For the text-containing cell, return its midpoint in [X, Y] coordinate format. 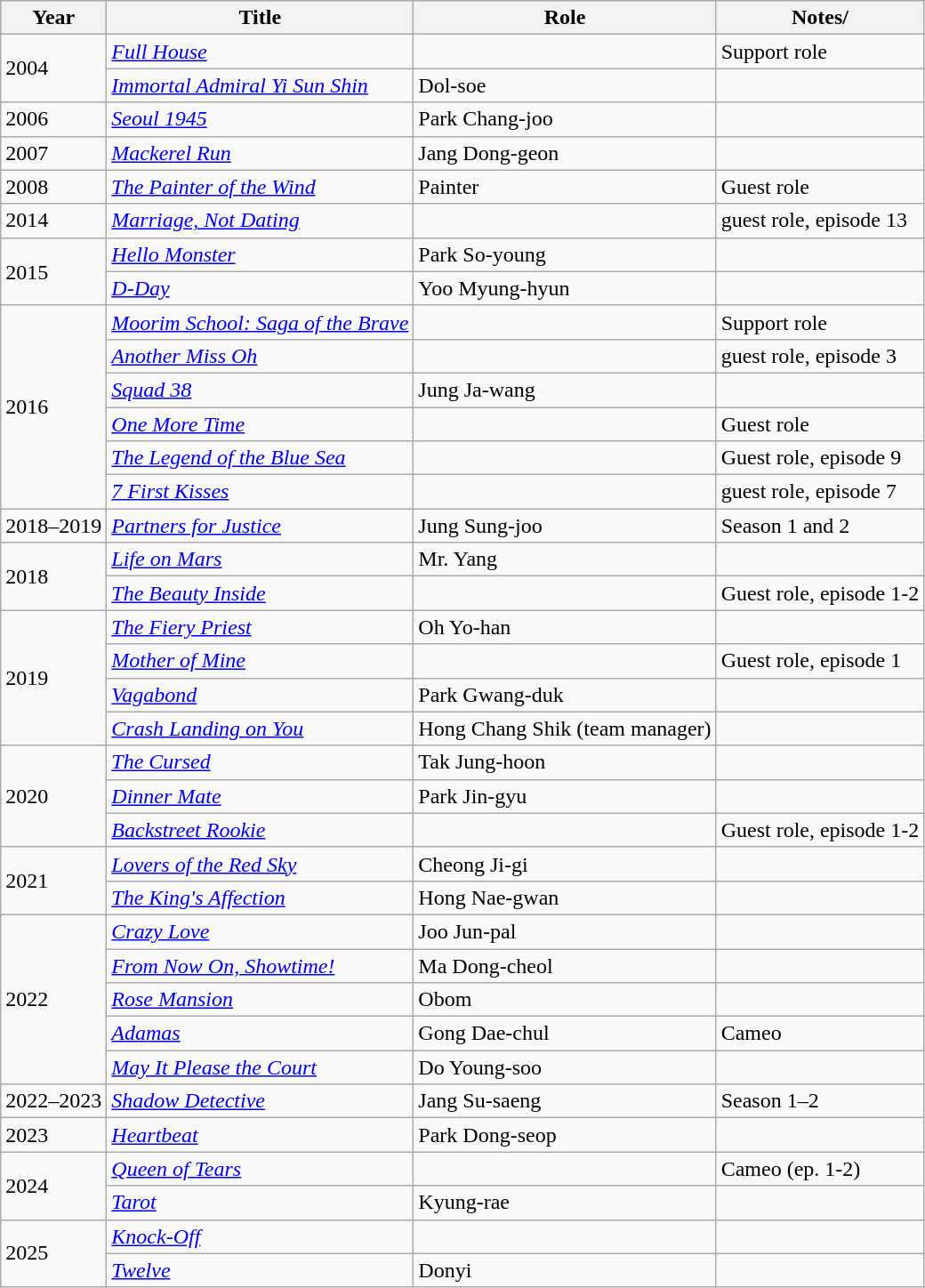
Backstreet Rookie [260, 830]
2022 [53, 999]
The Cursed [260, 762]
Heartbeat [260, 1135]
Crash Landing on You [260, 729]
Mother of Mine [260, 661]
Moorim School: Saga of the Brave [260, 322]
Ma Dong-cheol [565, 965]
guest role, episode 3 [820, 356]
2006 [53, 119]
2014 [53, 221]
Role [565, 18]
Year [53, 18]
Immortal Admiral Yi Sun Shin [260, 85]
D-Day [260, 288]
The Legend of the Blue Sea [260, 458]
Dol-soe [565, 85]
Cheong Ji-gi [565, 864]
Season 1–2 [820, 1101]
Yoo Myung-hyun [565, 288]
The Beauty Inside [260, 593]
From Now On, Showtime! [260, 965]
2008 [53, 187]
Rose Mansion [260, 1000]
Obom [565, 1000]
Vagabond [260, 695]
2019 [53, 678]
Lovers of the Red Sky [260, 864]
2015 [53, 271]
guest role, episode 7 [820, 492]
Cameo [820, 1034]
Park Jin-gyu [565, 796]
Jung Ja-wang [565, 390]
One More Time [260, 424]
2004 [53, 68]
Guest role, episode 1 [820, 661]
Title [260, 18]
Cameo (ep. 1-2) [820, 1169]
Seoul 1945 [260, 119]
Guest role, episode 9 [820, 458]
The Painter of the Wind [260, 187]
Jang Su-saeng [565, 1101]
Tak Jung-hoon [565, 762]
2022–2023 [53, 1101]
2021 [53, 881]
Jung Sung-joo [565, 526]
Adamas [260, 1034]
Mackerel Run [260, 153]
guest role, episode 13 [820, 221]
Knock-Off [260, 1236]
2025 [53, 1253]
2018 [53, 576]
Hong Nae-gwan [565, 898]
Gong Dae-chul [565, 1034]
2016 [53, 407]
Life on Mars [260, 559]
Hello Monster [260, 254]
Donyi [565, 1270]
Painter [565, 187]
Dinner Mate [260, 796]
2024 [53, 1186]
Joo Jun-pal [565, 931]
Another Miss Oh [260, 356]
Squad 38 [260, 390]
May It Please the Court [260, 1067]
The Fiery Priest [260, 627]
2020 [53, 796]
Queen of Tears [260, 1169]
7 First Kisses [260, 492]
2018–2019 [53, 526]
Oh Yo-han [565, 627]
Tarot [260, 1203]
Shadow Detective [260, 1101]
Full House [260, 52]
Kyung-rae [565, 1203]
Park Chang-joo [565, 119]
2023 [53, 1135]
Park So-young [565, 254]
Jang Dong-geon [565, 153]
Mr. Yang [565, 559]
Twelve [260, 1270]
Hong Chang Shik (team manager) [565, 729]
The King's Affection [260, 898]
Partners for Justice [260, 526]
Park Gwang-duk [565, 695]
Marriage, Not Dating [260, 221]
Do Young-soo [565, 1067]
Notes/ [820, 18]
Crazy Love [260, 931]
Park Dong-seop [565, 1135]
Season 1 and 2 [820, 526]
2007 [53, 153]
